Identify which cell holds the provided text, then report its [x, y] central coordinate. 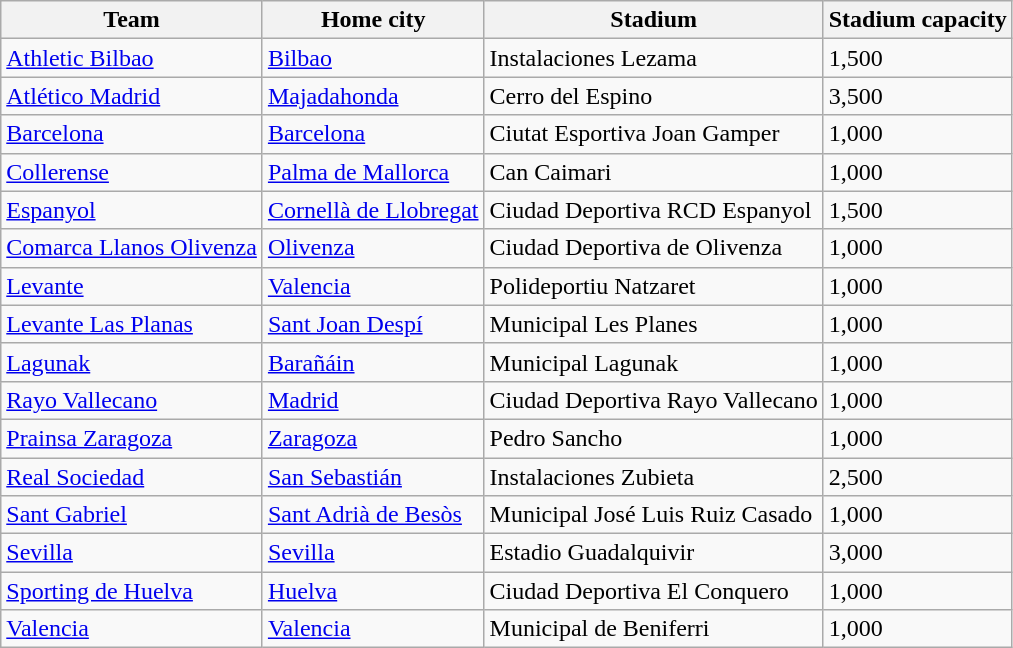
Olivenza [373, 248]
Ciudad Deportiva RCD Espanyol [654, 210]
Real Sociedad [132, 477]
Levante [132, 286]
Rayo Vallecano [132, 400]
Stadium capacity [918, 20]
Municipal José Luis Ruiz Casado [654, 515]
Barañáin [373, 362]
Cerro del Espino [654, 96]
Sant Gabriel [132, 515]
Huelva [373, 591]
Sant Adrià de Besòs [373, 515]
Espanyol [132, 210]
Instalaciones Lezama [654, 58]
Sant Joan Despí [373, 324]
Municipal Les Planes [654, 324]
San Sebastián [373, 477]
Bilbao [373, 58]
Ciudad Deportiva de Olivenza [654, 248]
Stadium [654, 20]
2,500 [918, 477]
Majadahonda [373, 96]
3,500 [918, 96]
Madrid [373, 400]
Palma de Mallorca [373, 172]
Can Caimari [654, 172]
Pedro Sancho [654, 438]
Sporting de Huelva [132, 591]
Estadio Guadalquivir [654, 553]
Levante Las Planas [132, 324]
3,000 [918, 553]
Athletic Bilbao [132, 58]
Polideportiu Natzaret [654, 286]
Comarca Llanos Olivenza [132, 248]
Municipal de Beniferri [654, 629]
Cornellà de Llobregat [373, 210]
Ciudad Deportiva Rayo Vallecano [654, 400]
Prainsa Zaragoza [132, 438]
Instalaciones Zubieta [654, 477]
Ciudad Deportiva El Conquero [654, 591]
Lagunak [132, 362]
Collerense [132, 172]
Municipal Lagunak [654, 362]
Team [132, 20]
Zaragoza [373, 438]
Home city [373, 20]
Ciutat Esportiva Joan Gamper [654, 134]
Atlético Madrid [132, 96]
